Provide the [X, Y] coordinate of the cell's center where the given text is located.  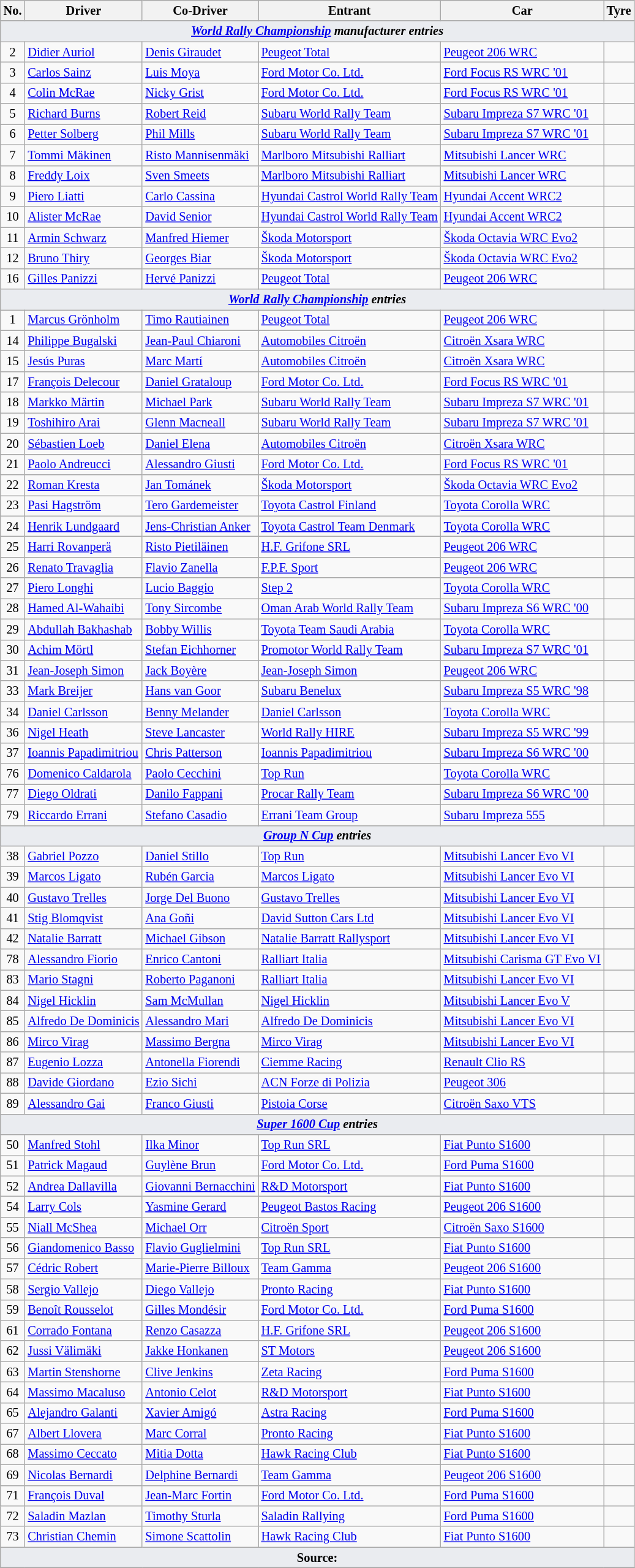
34 [13, 712]
Car [522, 10]
Ezio Sichi [200, 1083]
Clive Jenkins [200, 1372]
Saladin Rallying [350, 1516]
41 [13, 918]
Sébastien Loeb [83, 444]
ACN Forze di Polizia [350, 1083]
18 [13, 403]
Saladin Mazlan [83, 1516]
64 [13, 1392]
Citroën Saxo VTS [522, 1104]
Stig Blomqvist [83, 918]
Timothy Sturla [200, 1516]
Ilka Minor [200, 1145]
Lucio Baggio [200, 588]
71 [13, 1496]
11 [13, 238]
Manfred Hiemer [200, 238]
Jean-Paul Chiaroni [200, 341]
Tommi Mäkinen [83, 155]
Carlo Cassina [200, 196]
59 [13, 1310]
22 [13, 485]
Danilo Fappani [200, 794]
Astra Racing [350, 1413]
Toyota Castrol Team Denmark [350, 526]
Colin McRae [83, 93]
Renault Clio RS [522, 1062]
Denis Giraudet [200, 52]
Mitsubishi Carisma GT Evo VI [522, 960]
François Duval [83, 1496]
Achim Mörtl [83, 650]
Marc Corral [200, 1434]
Marie-Pierre Billoux [200, 1268]
Jens-Christian Anker [200, 526]
Toyota Castrol Finland [350, 506]
Michael Orr [200, 1227]
Subaru Benelux [350, 691]
Group N Cup entries [317, 836]
8 [13, 176]
Promotor World Rally Team [350, 650]
Delphine Bernardi [200, 1475]
Timo Rautiainen [200, 320]
Tyre [619, 10]
Mitsubishi Lancer Evo V [522, 1001]
Larry Cols [83, 1206]
Paolo Andreucci [83, 464]
Alessandro Gai [83, 1104]
1 [13, 320]
Abdullah Bakhashab [83, 629]
Procar Rally Team [350, 794]
Alejandro Galanti [83, 1413]
Citroën Sport [350, 1227]
Sven Smeets [200, 176]
Ana Goñi [200, 918]
Robert Reid [200, 114]
Carlos Sainz [83, 72]
10 [13, 217]
World Rally HIRE [350, 732]
63 [13, 1372]
2 [13, 52]
Toyota Team Saudi Arabia [350, 629]
F.P.F. Sport [350, 567]
Yasmine Gerard [200, 1206]
7 [13, 155]
31 [13, 670]
Gilles Panizzi [83, 279]
30 [13, 650]
Phil Mills [200, 134]
Mark Breijer [83, 691]
57 [13, 1268]
88 [13, 1083]
Alister McRae [83, 217]
Pistoia Corse [350, 1104]
52 [13, 1186]
Harri Rovanperä [83, 547]
25 [13, 547]
50 [13, 1145]
Subaru Impreza 555 [522, 815]
Steve Lancaster [200, 732]
86 [13, 1042]
Markko Märtin [83, 403]
Benny Melander [200, 712]
Alessandro Giusti [200, 464]
Citroën Saxo S1600 [522, 1227]
Jan Tománek [200, 485]
Flavio Zanella [200, 567]
Armin Schwarz [83, 238]
Benoît Rousselot [83, 1310]
Hervé Panizzi [200, 279]
14 [13, 341]
Sergio Vallejo [83, 1289]
Daniel Grataloup [200, 382]
Guylène Brun [200, 1165]
36 [13, 732]
Super 1600 Cup entries [317, 1124]
World Rally Championship entries [317, 300]
Subaru Impreza S5 WRC '99 [522, 732]
9 [13, 196]
Entrant [350, 10]
Zeta Racing [350, 1372]
15 [13, 361]
Driver [83, 10]
Antonio Celot [200, 1392]
Paolo Cecchini [200, 774]
Hans van Goor [200, 691]
12 [13, 258]
Massimo Bergna [200, 1042]
Rubén Garcia [200, 877]
Cédric Robert [83, 1268]
Peugeot Bastos Racing [350, 1206]
Tero Gardemeister [200, 506]
89 [13, 1104]
79 [13, 815]
Oman Arab World Rally Team [350, 608]
Massimo Ceccato [83, 1454]
Henrik Lundgaard [83, 526]
54 [13, 1206]
Errani Team Group [350, 815]
Michael Park [200, 403]
69 [13, 1475]
29 [13, 629]
Nicky Grist [200, 93]
Eugenio Lozza [83, 1062]
Piero Liatti [83, 196]
76 [13, 774]
27 [13, 588]
Sam McMullan [200, 1001]
Niall McShea [83, 1227]
Renato Travaglia [83, 567]
28 [13, 608]
Davide Giordano [83, 1083]
Manfred Stohl [83, 1145]
24 [13, 526]
73 [13, 1537]
Gabriel Pozzo [83, 856]
3 [13, 72]
Renzo Casazza [200, 1330]
Roberto Paganoni [200, 980]
Roman Kresta [83, 485]
77 [13, 794]
Richard Burns [83, 114]
Riccardo Errani [83, 815]
Risto Mannisenmäki [200, 155]
Daniel Stillo [200, 856]
Chris Patterson [200, 753]
Jorge Del Buono [200, 898]
Luis Moya [200, 72]
Stefano Casadio [200, 815]
Domenico Caldarola [83, 774]
4 [13, 93]
Stefan Eichhorner [200, 650]
Petter Solberg [83, 134]
38 [13, 856]
Enrico Cantoni [200, 960]
Jack Boyère [200, 670]
Didier Auriol [83, 52]
21 [13, 464]
62 [13, 1351]
6 [13, 134]
Alessandro Mari [200, 1021]
16 [13, 279]
Daniel Elena [200, 444]
39 [13, 877]
Diego Oldrati [83, 794]
Christian Chemin [83, 1537]
Corrado Fontana [83, 1330]
58 [13, 1289]
Alessandro Fiorio [83, 960]
55 [13, 1227]
37 [13, 753]
83 [13, 980]
Step 2 [350, 588]
Bobby Willis [200, 629]
84 [13, 1001]
Flavio Guglielmini [200, 1248]
19 [13, 423]
Marcus Grönholm [83, 320]
Martin Stenshorne [83, 1372]
Jesús Puras [83, 361]
Giandomenico Basso [83, 1248]
Nigel Heath [83, 732]
78 [13, 960]
Natalie Barratt Rallysport [350, 939]
Massimo Macaluso [83, 1392]
Franco Giusti [200, 1104]
23 [13, 506]
Gilles Mondésir [200, 1310]
Toshihiro Arai [83, 423]
40 [13, 898]
François Delecour [83, 382]
5 [13, 114]
Natalie Barratt [83, 939]
Georges Biar [200, 258]
20 [13, 444]
Mario Stagni [83, 980]
Philippe Bugalski [83, 341]
Piero Longhi [83, 588]
Simone Scattolin [200, 1537]
Jean-Marc Fortin [200, 1496]
David Senior [200, 217]
Patrick Magaud [83, 1165]
Subaru Impreza S5 WRC '98 [522, 691]
67 [13, 1434]
Diego Vallejo [200, 1289]
ST Motors [350, 1351]
Co-Driver [200, 10]
Jakke Honkanen [200, 1351]
51 [13, 1165]
26 [13, 567]
Freddy Loix [83, 176]
Source: [317, 1558]
Tony Sircombe [200, 608]
17 [13, 382]
42 [13, 939]
Jussi Välimäki [83, 1351]
Albert Llovera [83, 1434]
Glenn Macneall [200, 423]
Hamed Al-Wahaibi [83, 608]
33 [13, 691]
Mitia Dotta [200, 1454]
85 [13, 1021]
Marc Martí [200, 361]
Ciemme Racing [350, 1062]
No. [13, 10]
87 [13, 1062]
65 [13, 1413]
68 [13, 1454]
Nicolas Bernardi [83, 1475]
72 [13, 1516]
Xavier Amigó [200, 1413]
David Sutton Cars Ltd [350, 918]
Risto Pietiläinen [200, 547]
Antonella Fiorendi [200, 1062]
Giovanni Bernacchini [200, 1186]
Andrea Dallavilla [83, 1186]
Pasi Hagström [83, 506]
Bruno Thiry [83, 258]
56 [13, 1248]
World Rally Championship manufacturer entries [317, 31]
Michael Gibson [200, 939]
61 [13, 1330]
Peugeot 306 [522, 1083]
